Identify which cell holds the provided text, then report its [X, Y] central coordinate. 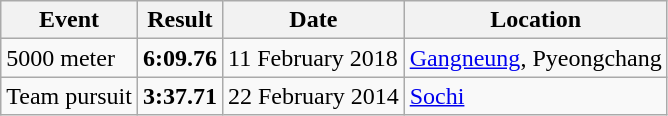
3:37.71 [180, 96]
Gangneung, Pyeongchang [536, 58]
6:09.76 [180, 58]
Location [536, 20]
Result [180, 20]
11 February 2018 [313, 58]
Date [313, 20]
Event [70, 20]
22 February 2014 [313, 96]
5000 meter [70, 58]
Team pursuit [70, 96]
Sochi [536, 96]
